Return [x, y] of the center of cell containing provided text 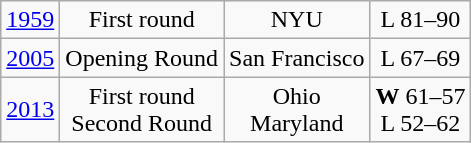
First round [142, 20]
W 61–57L 52–62 [420, 110]
L 67–69 [420, 58]
OhioMaryland [297, 110]
2013 [30, 110]
San Francisco [297, 58]
NYU [297, 20]
1959 [30, 20]
2005 [30, 58]
First roundSecond Round [142, 110]
Opening Round [142, 58]
L 81–90 [420, 20]
